Capture the cell that displays the provided text and extract its (X, Y) central coordinate. 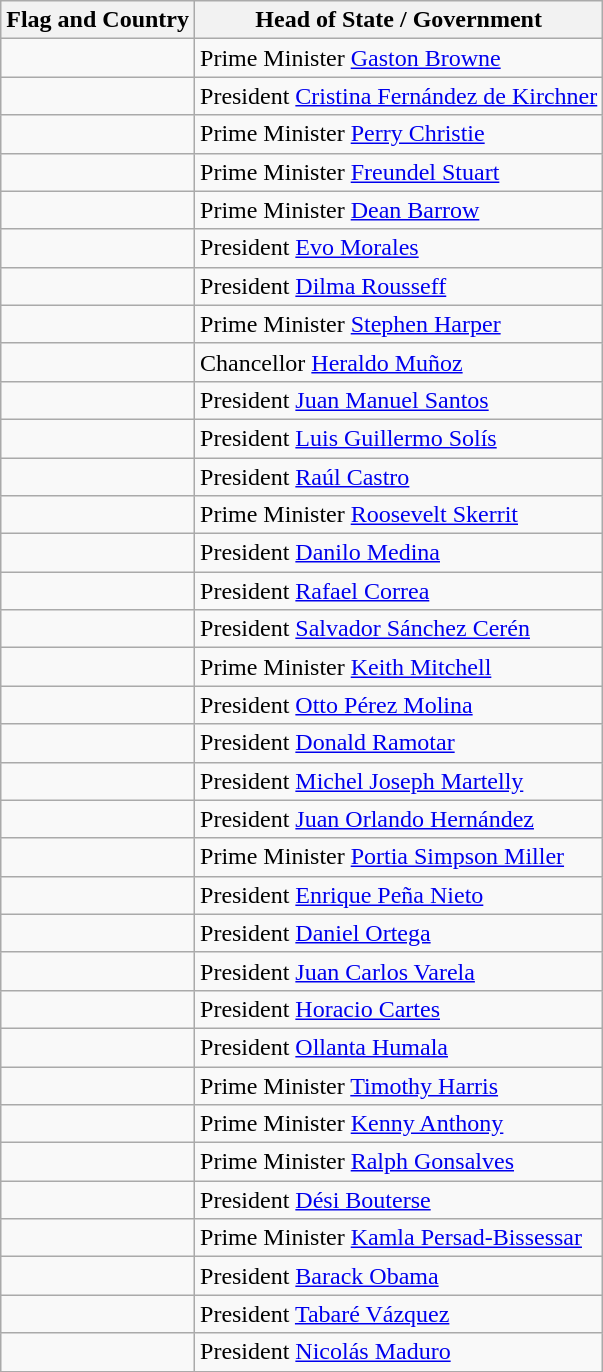
Chancellor Heraldo Muñoz (399, 362)
President Luis Guillermo Solís (399, 438)
Prime Minister Freundel Stuart (399, 172)
President Rafael Correa (399, 591)
President Otto Pérez Molina (399, 705)
Head of State / Government (399, 20)
Prime Minister Perry Christie (399, 134)
Prime Minister Kenny Anthony (399, 1124)
President Dilma Rousseff (399, 286)
Prime Minister Portia Simpson Miller (399, 857)
Flag and Country (98, 20)
President Evo Morales (399, 248)
President Dési Bouterse (399, 1200)
President Nicolás Maduro (399, 1352)
President Ollanta Humala (399, 1047)
President Cristina Fernández de Kirchner (399, 96)
Prime Minister Gaston Browne (399, 58)
President Juan Manuel Santos (399, 400)
President Daniel Ortega (399, 933)
President Juan Orlando Hernández (399, 819)
President Michel Joseph Martelly (399, 781)
Prime Minister Dean Barrow (399, 210)
President Tabaré Vázquez (399, 1314)
Prime Minister Ralph Gonsalves (399, 1162)
President Barack Obama (399, 1276)
President Raúl Castro (399, 477)
President Horacio Cartes (399, 1009)
Prime Minister Kamla Persad-Bissessar (399, 1238)
President Salvador Sánchez Cerén (399, 629)
Prime Minister Roosevelt Skerrit (399, 515)
Prime Minister Keith Mitchell (399, 667)
Prime Minister Timothy Harris (399, 1085)
President Juan Carlos Varela (399, 971)
President Enrique Peña Nieto (399, 895)
Prime Minister Stephen Harper (399, 324)
President Donald Ramotar (399, 743)
President Danilo Medina (399, 553)
